Capture the cell that displays the provided text and extract its [x, y] central coordinate. 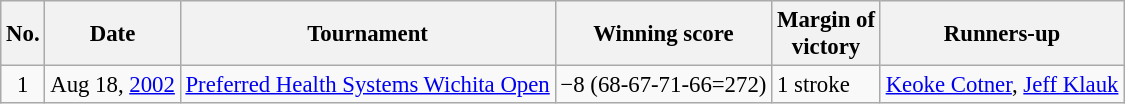
Winning score [664, 34]
Preferred Health Systems Wichita Open [368, 85]
Margin ofvictory [826, 34]
−8 (68-67-71-66=272) [664, 85]
Aug 18, 2002 [112, 85]
Date [112, 34]
Tournament [368, 34]
Keoke Cotner, Jeff Klauk [1002, 85]
No. [23, 34]
1 [23, 85]
1 stroke [826, 85]
Runners-up [1002, 34]
